Determine the [x, y] coordinate at the center of the cell enclosing the given text.  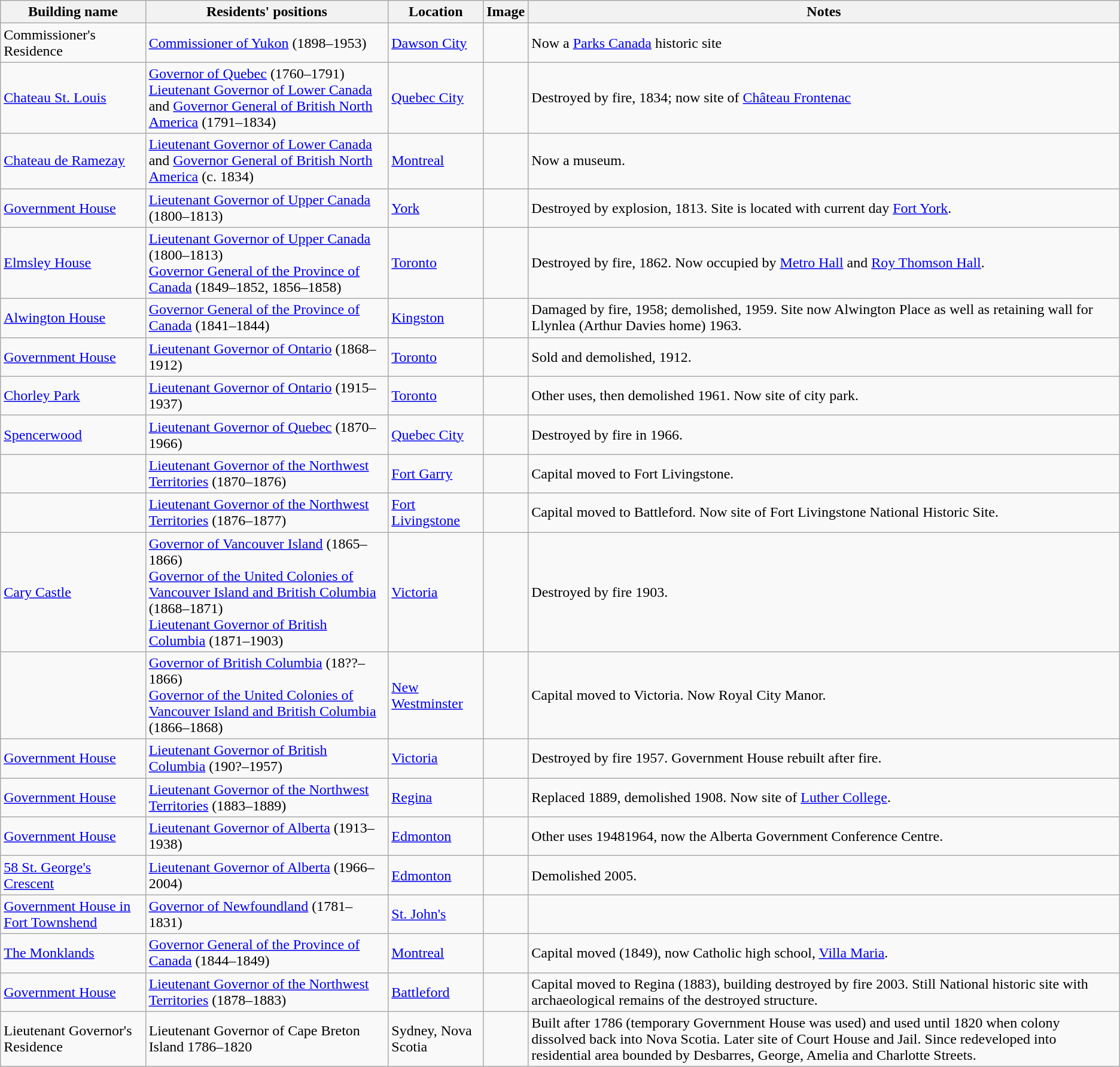
Chorley Park [73, 396]
New Westminster [436, 696]
Lieutenant Governor of the Northwest Territories (1876–1877) [267, 512]
Commissioner's Residence [73, 43]
Battleford [436, 992]
Destroyed by fire 1903. [824, 592]
Chateau de Ramezay [73, 161]
Residents' positions [267, 12]
Lieutenant Governor of the Northwest Territories (1883–1889) [267, 798]
Other uses, then demolished 1961. Now site of city park. [824, 396]
Lieutenant Governor of Cape Breton Island 1786–1820 [267, 1039]
Dawson City [436, 43]
Destroyed by fire, 1862. Now occupied by Metro Hall and Roy Thomson Hall. [824, 263]
Destroyed by explosion, 1813. Site is located with current day Fort York. [824, 208]
Cary Castle [73, 592]
Lieutenant Governor of the Northwest Territories (1870–1876) [267, 474]
Fort Garry [436, 474]
Lieutenant Governor of British Columbia (190?–1957) [267, 758]
Governor General of the Province of Canada (1844–1849) [267, 953]
Capital moved to Fort Livingstone. [824, 474]
Kingston [436, 318]
Governor General of the Province of Canada (1841–1844) [267, 318]
Building name [73, 12]
Spencerwood [73, 434]
Governor of Newfoundland (1781–1831) [267, 914]
St. John's [436, 914]
Capital moved to Battleford. Now site of Fort Livingstone National Historic Site. [824, 512]
Destroyed by fire, 1834; now site of Château Frontenac [824, 98]
Other uses 19481964, now the Alberta Government Conference Centre. [824, 836]
Damaged by fire, 1958; demolished, 1959. Site now Alwington Place as well as retaining wall for Llynlea (Arthur Davies home) 1963. [824, 318]
Chateau St. Louis [73, 98]
Governor of British Columbia (18??–1866)Governor of the United Colonies of Vancouver Island and British Columbia (1866–1868) [267, 696]
Destroyed by fire 1957. Government House rebuilt after fire. [824, 758]
Lieutenant Governor of the Northwest Territories (1878–1883) [267, 992]
Commissioner of Yukon (1898–1953) [267, 43]
Governor of Quebec (1760–1791)Lieutenant Governor of Lower Canadaand Governor General of British North America (1791–1834) [267, 98]
58 St. George's Crescent [73, 876]
Destroyed by fire in 1966. [824, 434]
Lieutenant Governor's Residence [73, 1039]
Location [436, 12]
Image [506, 12]
Sold and demolished, 1912. [824, 356]
Lieutenant Governor of Ontario (1868–1912) [267, 356]
Replaced 1889, demolished 1908. Now site of Luther College. [824, 798]
Government House in Fort Townshend [73, 914]
Demolished 2005. [824, 876]
Lieutenant Governor of Alberta (1913–1938) [267, 836]
Lieutenant Governor of Quebec (1870–1966) [267, 434]
Elmsley House [73, 263]
Fort Livingstone [436, 512]
Capital moved to Victoria. Now Royal City Manor. [824, 696]
Now a museum. [824, 161]
The Monklands [73, 953]
Lieutenant Governor of Upper Canada (1800–1813) [267, 208]
Now a Parks Canada historic site [824, 43]
Lieutenant Governor of Ontario (1915–1937) [267, 396]
Lieutenant Governor of Alberta (1966–2004) [267, 876]
Sydney, Nova Scotia [436, 1039]
Lieutenant Governor of Lower Canadaand Governor General of British North America (c. 1834) [267, 161]
Capital moved (1849), now Catholic high school, Villa Maria. [824, 953]
York [436, 208]
Alwington House [73, 318]
Lieutenant Governor of Upper Canada (1800–1813)Governor General of the Province of Canada (1849–1852, 1856–1858) [267, 263]
Capital moved to Regina (1883), building destroyed by fire 2003. Still National historic site with archaeological remains of the destroyed structure. [824, 992]
Notes [824, 12]
Regina [436, 798]
